Scan for the cell matching the given text and deliver its (X, Y) coordinate at center. 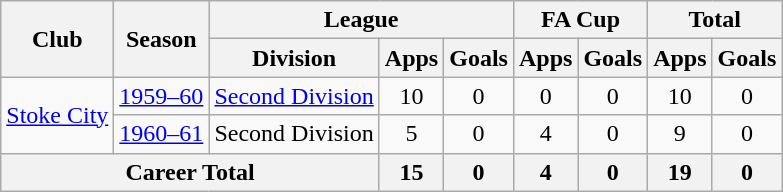
League (362, 20)
FA Cup (580, 20)
1960–61 (162, 134)
Career Total (190, 172)
Club (58, 39)
Total (715, 20)
1959–60 (162, 96)
Stoke City (58, 115)
Season (162, 39)
15 (411, 172)
Division (294, 58)
5 (411, 134)
19 (680, 172)
9 (680, 134)
